Locate the cell with the specified text and output its [X, Y] center coordinate. 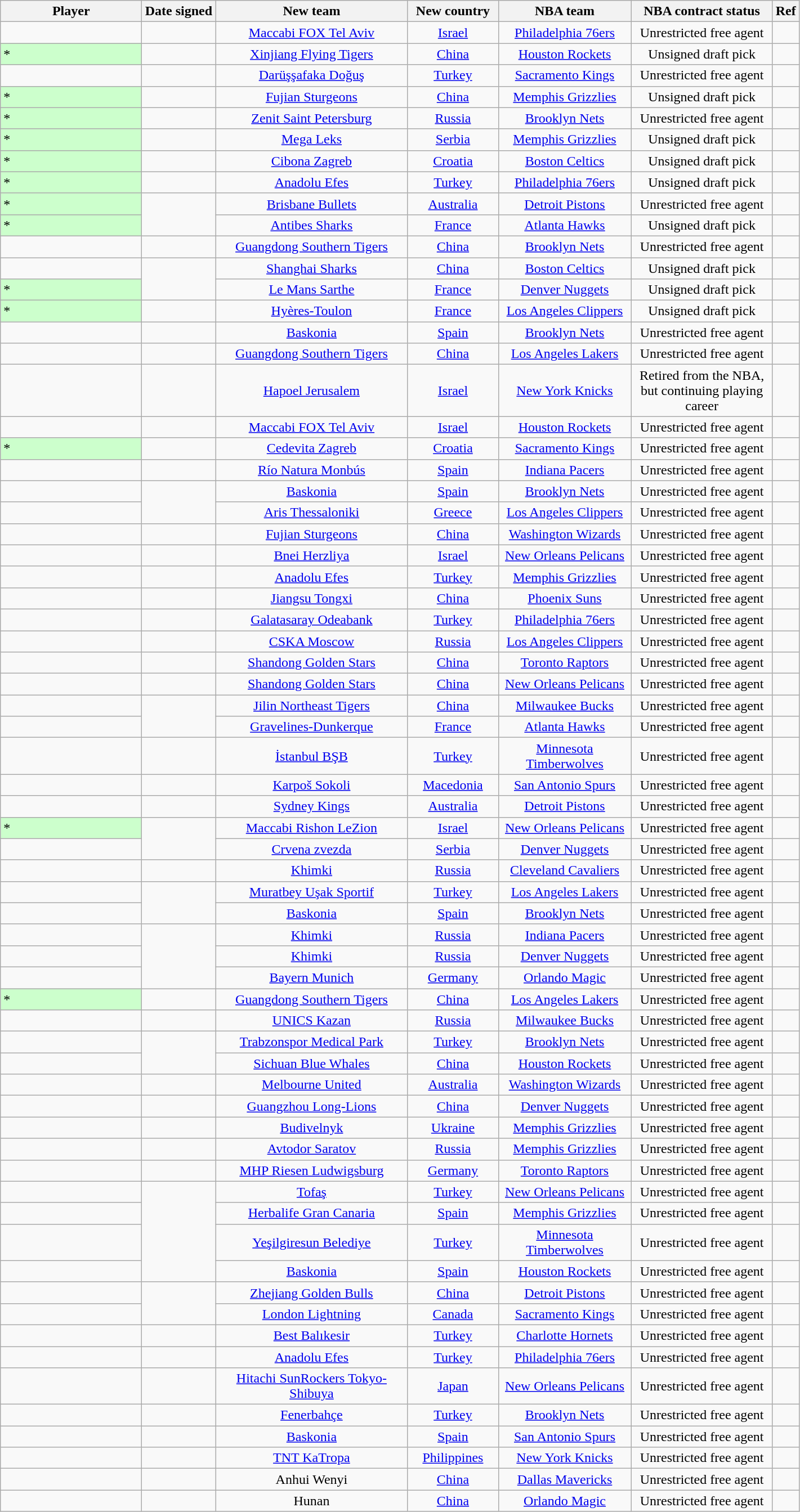
Canada [453, 1314]
Guangzhou Long-Lions [312, 1106]
Cleveland Cavaliers [565, 871]
UNICS Kazan [312, 1021]
Trabzonspor Medical Park [312, 1042]
Player [71, 11]
Yeşilgiresun Belediye [312, 1242]
Greece [453, 513]
Macedonia [453, 785]
Crvena zvezda [312, 849]
Cibona Zagreb [312, 161]
Japan [453, 1387]
TNT KaTropa [312, 1458]
Mega Leks [312, 140]
Antibes Sharks [312, 225]
Ukraine [453, 1128]
Phoenix Suns [565, 598]
Jiangsu Tongxi [312, 598]
Aris Thessaloniki [312, 513]
Tofaş [312, 1192]
Sydney Kings [312, 806]
MHP Riesen Ludwigsburg [312, 1170]
Bnei Herzliya [312, 555]
Karpoš Sokoli [312, 785]
NBA contract status [701, 11]
Fenerbahçe [312, 1415]
New team [312, 11]
Zhejiang Golden Bulls [312, 1293]
Charlotte Hornets [565, 1335]
Hyères-Toulon [312, 311]
London Lightning [312, 1314]
Avtodor Saratov [312, 1149]
Sichuan Blue Whales [312, 1064]
Herbalife Gran Canaria [312, 1213]
Río Natura Monbús [312, 470]
Zenit Saint Petersburg [312, 118]
Gravelines-Dunkerque [312, 727]
Hitachi SunRockers Tokyo-Shibuya [312, 1387]
Cedevita Zagreb [312, 448]
Galatasaray Odeabank [312, 620]
Best Balıkesir [312, 1335]
CSKA Moscow [312, 641]
Darüşşafaka Doğuş [312, 75]
Ref [786, 11]
Brisbane Bullets [312, 204]
Philippines [453, 1458]
New country [453, 11]
Hapoel Jerusalem [312, 391]
Anhui Wenyi [312, 1479]
Muratbey Uşak Sportif [312, 892]
NBA team [565, 11]
İstanbul BŞB [312, 756]
Maccabi Rishon LeZion [312, 828]
Dallas Mavericks [565, 1479]
Hunan [312, 1501]
Jilin Northeast Tigers [312, 706]
Le Mans Sarthe [312, 290]
Melbourne United [312, 1085]
Shanghai Sharks [312, 268]
Retired from the NBA, but continuing playing career [701, 391]
Budivelnyk [312, 1128]
Bayern Munich [312, 977]
Xinjiang Flying Tigers [312, 54]
Date signed [179, 11]
